Output the (x, y) coordinate of the center of the cell containing the given text.  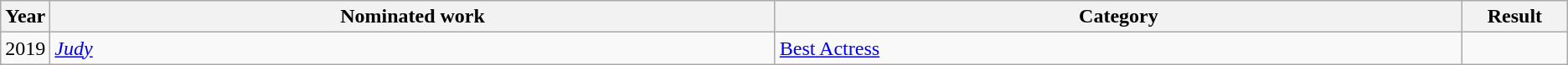
Category (1118, 17)
Result (1515, 17)
Year (25, 17)
Best Actress (1118, 48)
Judy (412, 48)
Nominated work (412, 17)
2019 (25, 48)
